Identify which cell holds the provided text, then report its [X, Y] central coordinate. 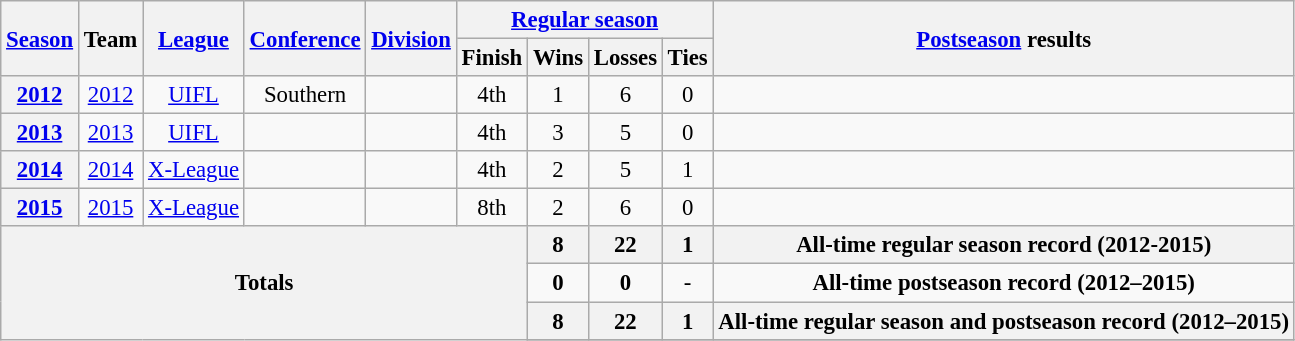
Postseason results [1004, 38]
Finish [492, 58]
Conference [305, 38]
Regular season [584, 20]
League [194, 38]
Southern [305, 95]
All-time regular season record (2012-2015) [1004, 245]
All-time regular season and postseason record (2012–2015) [1004, 321]
- [688, 283]
Wins [558, 58]
Division [411, 38]
Season [40, 38]
Totals [264, 282]
Ties [688, 58]
All-time postseason record (2012–2015) [1004, 283]
8th [492, 208]
3 [558, 133]
Losses [625, 58]
Team [110, 38]
